Identify which cell holds the provided text, then report its (X, Y) central coordinate. 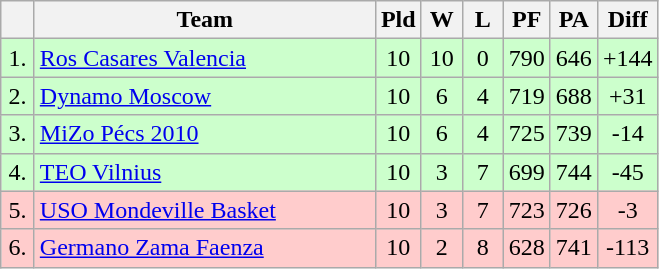
719 (526, 96)
W (442, 20)
739 (574, 134)
726 (574, 210)
+31 (628, 96)
Germano Zama Faenza (204, 248)
725 (526, 134)
646 (574, 58)
-45 (628, 172)
Ros Casares Valencia (204, 58)
+144 (628, 58)
0 (482, 58)
6. (18, 248)
-14 (628, 134)
2 (442, 248)
8 (482, 248)
L (482, 20)
Diff (628, 20)
3. (18, 134)
-113 (628, 248)
-3 (628, 210)
790 (526, 58)
TEO Vilnius (204, 172)
628 (526, 248)
723 (526, 210)
4. (18, 172)
PA (574, 20)
699 (526, 172)
741 (574, 248)
PF (526, 20)
Team (204, 20)
688 (574, 96)
5. (18, 210)
Pld (398, 20)
MiZo Pécs 2010 (204, 134)
1. (18, 58)
2. (18, 96)
744 (574, 172)
Dynamo Moscow (204, 96)
USO Mondeville Basket (204, 210)
